Detect which cell encompasses the target text, then output its [X, Y] center coordinate. 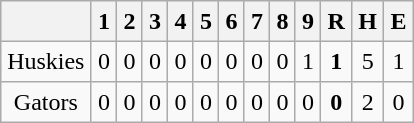
3 [155, 21]
9 [308, 21]
Gators [46, 102]
H [368, 21]
4 [181, 21]
6 [232, 21]
Huskies [46, 61]
E [399, 21]
R [336, 21]
8 [283, 21]
7 [257, 21]
